Determine the [x, y] coordinate at the center of the cell enclosing the given text.  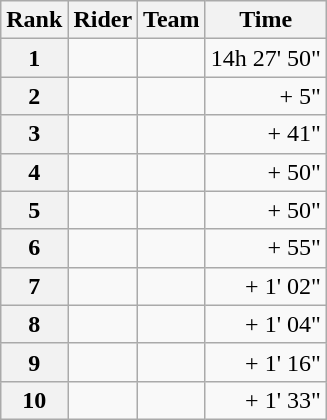
2 [34, 96]
9 [34, 362]
Rank [34, 20]
3 [34, 134]
Rider [103, 20]
+ 1' 04" [266, 324]
5 [34, 210]
4 [34, 172]
7 [34, 286]
1 [34, 58]
14h 27' 50" [266, 58]
+ 41" [266, 134]
10 [34, 400]
+ 1' 33" [266, 400]
Time [266, 20]
+ 55" [266, 248]
+ 1' 16" [266, 362]
+ 1' 02" [266, 286]
6 [34, 248]
8 [34, 324]
Team [172, 20]
+ 5" [266, 96]
